For the text-containing cell, return its midpoint in (x, y) coordinate format. 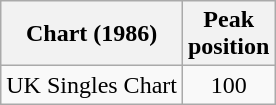
UK Singles Chart (92, 85)
100 (228, 85)
Peakposition (228, 34)
Chart (1986) (92, 34)
